Output the (x, y) coordinate of the center of the cell containing the given text.  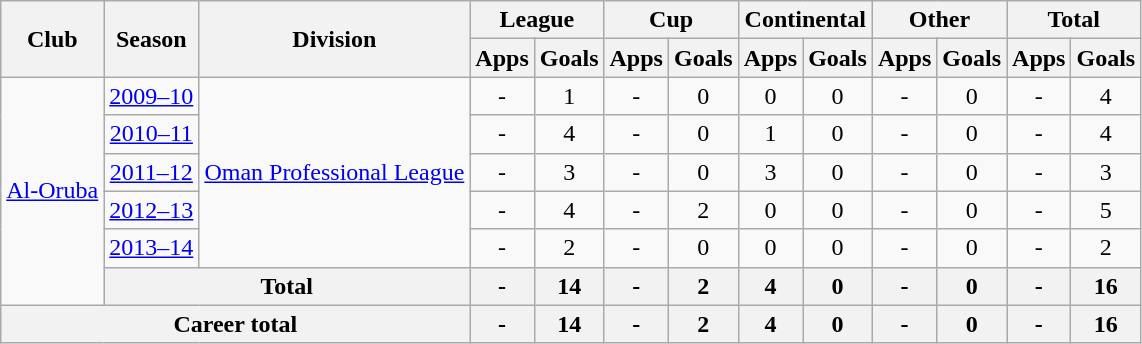
Other (939, 20)
Club (52, 39)
2012–13 (152, 210)
Season (152, 39)
Continental (805, 20)
Oman Professional League (334, 172)
League (537, 20)
Division (334, 39)
5 (1106, 210)
Cup (671, 20)
Al-Oruba (52, 191)
Career total (236, 324)
2011–12 (152, 172)
2013–14 (152, 248)
2010–11 (152, 134)
2009–10 (152, 96)
